For the text-containing cell, return its midpoint in (X, Y) coordinate format. 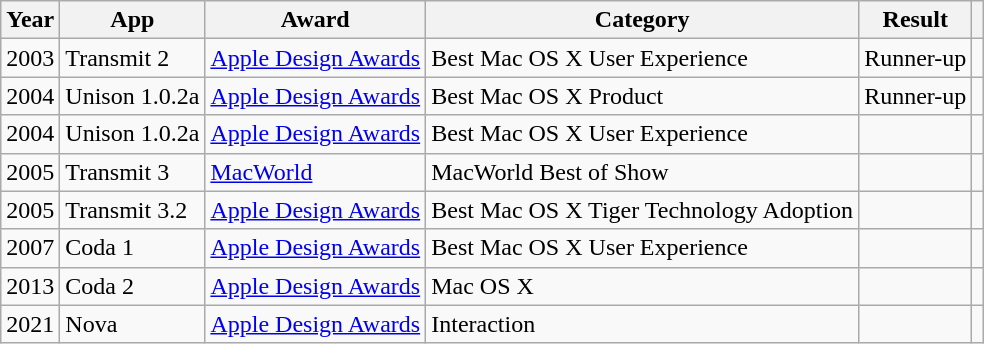
2003 (30, 58)
2013 (30, 286)
Coda 1 (132, 248)
Result (916, 20)
Coda 2 (132, 286)
Category (642, 20)
Year (30, 20)
Best Mac OS X Product (642, 96)
2007 (30, 248)
2021 (30, 324)
Mac OS X (642, 286)
MacWorld (316, 172)
MacWorld Best of Show (642, 172)
Transmit 2 (132, 58)
Interaction (642, 324)
App (132, 20)
Transmit 3.2 (132, 210)
Nova (132, 324)
Award (316, 20)
Best Mac OS X Tiger Technology Adoption (642, 210)
Transmit 3 (132, 172)
